Find where the given text appears and provide that cell's center as (X, Y) coordinate. 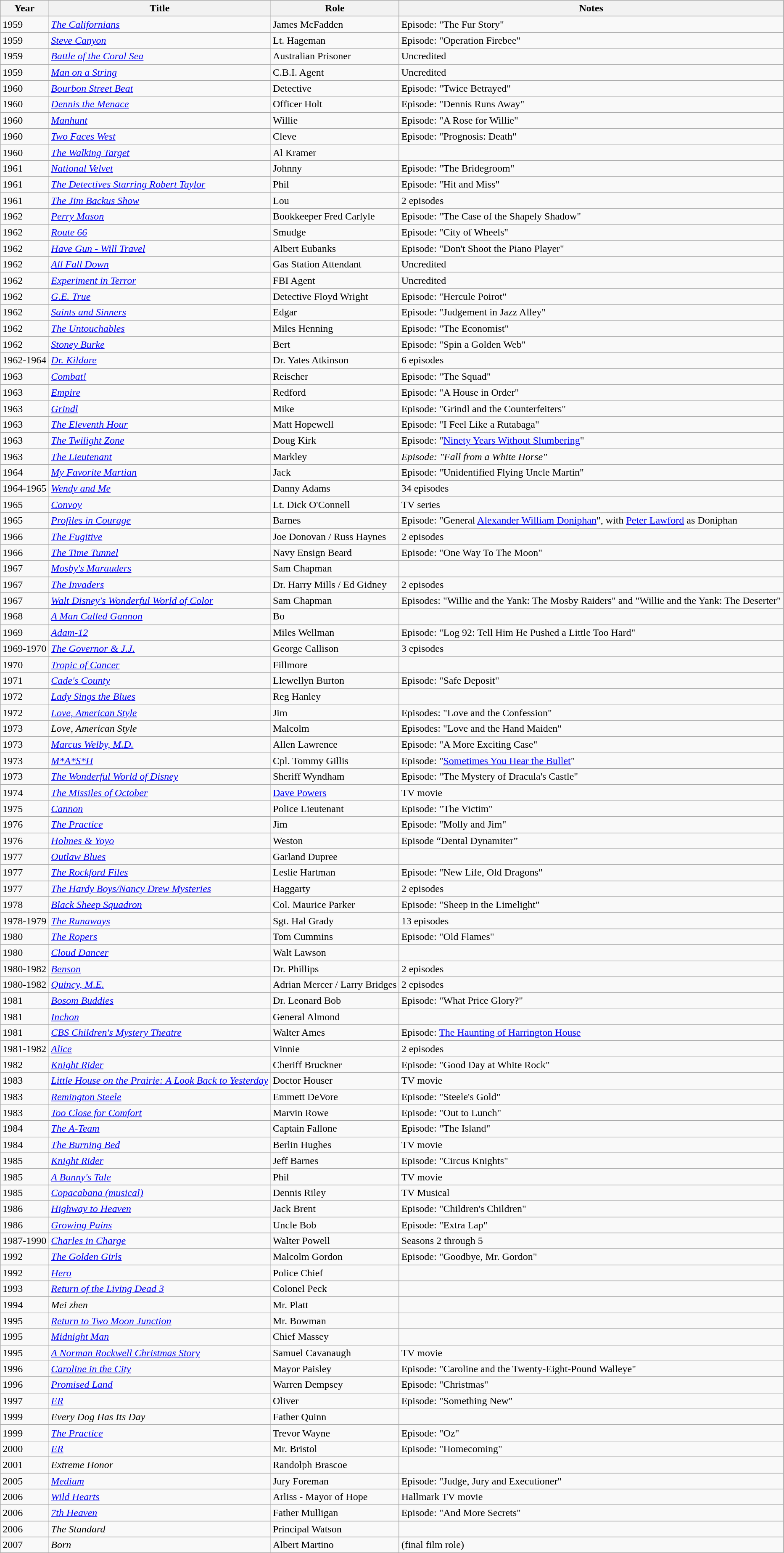
Episode: "Homecoming" (591, 1449)
Holmes & Yoyo (160, 841)
Episode: The Haunting of Harrington House (591, 1033)
Colonel Peck (335, 1289)
Profiles in Courage (160, 521)
Dr. Leonard Bob (335, 1001)
Episode: "Good Day at White Rock" (591, 1065)
Episode: "Children's Children" (591, 1209)
Episode: "The Bridegroom" (591, 168)
Caroline in the City (160, 1369)
Alice (160, 1049)
Detective Floyd Wright (335, 296)
Medium (160, 1481)
Episode: "Old Flames" (591, 937)
CBS Children's Mystery Theatre (160, 1033)
Battle of the Coral Sea (160, 56)
Mike (335, 408)
Vinnie (335, 1049)
Dennis Riley (335, 1193)
Arliss - Mayor of Hope (335, 1497)
Episode: "Extra Lap" (591, 1225)
Episode: "And More Secrets" (591, 1513)
Episode: "The Island" (591, 1129)
Empire (160, 392)
Episode: "One Way To The Moon" (591, 553)
The Jim Backus Show (160, 201)
Episode: "Molly and Jim" (591, 825)
3 episodes (591, 648)
Episode: "Goodbye, Mr. Gordon" (591, 1257)
Promised Land (160, 1385)
Episodes: "Love and the Hand Maiden" (591, 729)
Convoy (160, 505)
Two Faces West (160, 136)
Episode: "Circus Knights" (591, 1161)
Reg Hanley (335, 696)
National Velvet (160, 168)
Bo (335, 616)
1971 (24, 680)
Outlaw Blues (160, 857)
1982 (24, 1065)
Oliver (335, 1401)
Little House on the Prairie: A Look Back to Yesterday (160, 1081)
Episode: "I Feel Like a Rutabaga" (591, 424)
Episode: "A Rose for Willie" (591, 120)
Bosom Buddies (160, 1001)
Fillmore (335, 664)
Mosby's Marauders (160, 569)
1993 (24, 1289)
The Wonderful World of Disney (160, 777)
Marcus Welby, M.D. (160, 745)
Cloud Dancer (160, 952)
The Golden Girls (160, 1257)
Mei zhen (160, 1305)
Smudge (335, 233)
Sgt. Hal Grady (335, 921)
1987-1990 (24, 1241)
My Favorite Martian (160, 473)
Mr. Bristol (335, 1449)
Leslie Hartman (335, 873)
Episode: "The Fur Story" (591, 24)
Episodes: "Willie and the Yank: The Mosby Raiders" and "Willie and the Yank: The Deserter" (591, 601)
The Walking Target (160, 152)
Gas Station Attendant (335, 265)
Episode: "Safe Deposit" (591, 680)
1968 (24, 616)
The Californians (160, 24)
Berlin Hughes (335, 1145)
Growing Pains (160, 1225)
Episode: "General Alexander William Doniphan", with Peter Lawford as Doniphan (591, 521)
Episode: "Fall from a White Horse" (591, 456)
Bookkeeper Fred Carlyle (335, 217)
Hero (160, 1273)
Tropic of Cancer (160, 664)
1978-1979 (24, 921)
Weston (335, 841)
M*A*S*H (160, 761)
Father Mulligan (335, 1513)
Principal Watson (335, 1529)
Grindl (160, 408)
Samuel Cavanaugh (335, 1353)
Mr. Bowman (335, 1321)
Cade's County (160, 680)
Quincy, M.E. (160, 985)
1962-1964 (24, 360)
Episode: "A House in Order" (591, 392)
Tom Cummins (335, 937)
Willie (335, 120)
TV Musical (591, 1193)
Mr. Platt (335, 1305)
13 episodes (591, 921)
Charles in Charge (160, 1241)
The Standard (160, 1529)
1981-1982 (24, 1049)
Chief Massey (335, 1337)
Episode: "The Mystery of Dracula's Castle" (591, 777)
Cpl. Tommy Gillis (335, 761)
Cheriff Bruckner (335, 1065)
Warren Dempsey (335, 1385)
Garland Dupree (335, 857)
Copacabana (musical) (160, 1193)
A Man Called Gannon (160, 616)
Danny Adams (335, 489)
Episode: "Judgement in Jazz Alley" (591, 312)
Benson (160, 968)
Lt. Hageman (335, 40)
Jury Foreman (335, 1481)
The Governor & J.J. (160, 648)
Miles Wellman (335, 632)
Episode: "Something New" (591, 1401)
Highway to Heaven (160, 1209)
A Norman Rockwell Christmas Story (160, 1353)
Saints and Sinners (160, 312)
1964-1965 (24, 489)
Steve Canyon (160, 40)
Born (160, 1545)
Dr. Yates Atkinson (335, 360)
1997 (24, 1401)
Episode: "Dennis Runs Away" (591, 104)
Lt. Dick O'Connell (335, 505)
Perry Mason (160, 217)
7th Heaven (160, 1513)
1964 (24, 473)
Episode: "New Life, Old Dragons" (591, 873)
Matt Hopewell (335, 424)
C.B.I. Agent (335, 72)
Col. Maurice Parker (335, 905)
Barnes (335, 521)
Have Gun - Will Travel (160, 249)
Episode: "Hercule Poirot" (591, 296)
Return of the Living Dead 3 (160, 1289)
Episode: "Twice Betrayed" (591, 88)
Experiment in Terror (160, 280)
Cleve (335, 136)
Episode: "Hit and Miss" (591, 184)
Episode: "The Economist" (591, 328)
Albert Eubanks (335, 249)
TV series (591, 505)
Officer Holt (335, 104)
The Fugitive (160, 537)
FBI Agent (335, 280)
Sheriff Wyndham (335, 777)
The Twilight Zone (160, 440)
Walter Powell (335, 1241)
Joe Donovan / Russ Haynes (335, 537)
Detective (335, 88)
Title (160, 8)
2001 (24, 1465)
Every Dog Has Its Day (160, 1417)
Haggarty (335, 889)
1969 (24, 632)
1994 (24, 1305)
James McFadden (335, 24)
1978 (24, 905)
Hallmark TV movie (591, 1497)
Dr. Kildare (160, 360)
Inchon (160, 1017)
Navy Ensign Beard (335, 553)
Episode: "Oz" (591, 1433)
Wild Hearts (160, 1497)
Episode: "Spin a Golden Web" (591, 344)
Dave Powers (335, 793)
Adam-12 (160, 632)
Midnight Man (160, 1337)
Episode: "Christmas" (591, 1385)
Episode: "Operation Firebee" (591, 40)
Dr. Harry Mills / Ed Gidney (335, 585)
The Time Tunnel (160, 553)
The Eleventh Hour (160, 424)
Doctor Houser (335, 1081)
Redford (335, 392)
Australian Prisoner (335, 56)
Episode: "What Price Glory?" (591, 1001)
Adrian Mercer / Larry Bridges (335, 985)
Seasons 2 through 5 (591, 1241)
Al Kramer (335, 152)
Marvin Rowe (335, 1113)
George Callison (335, 648)
Malcolm Gordon (335, 1257)
The Ropers (160, 937)
Episode: "The Squad" (591, 376)
Trevor Wayne (335, 1433)
34 episodes (591, 489)
Return to Two Moon Junction (160, 1321)
G.E. True (160, 296)
Episodes: "Love and the Confession" (591, 713)
Episode: "Caroline and the Twenty-Eight-Pound Walleye" (591, 1369)
Episode: "Grindl and the Counterfeiters" (591, 408)
Episode: "Judge, Jury and Executioner" (591, 1481)
Bert (335, 344)
Reischer (335, 376)
Episode: "Unidentified Flying Uncle Martin" (591, 473)
Jack Brent (335, 1209)
Man on a String (160, 72)
Allen Lawrence (335, 745)
1970 (24, 664)
Llewellyn Burton (335, 680)
Stoney Burke (160, 344)
Year (24, 8)
Episode: "The Case of the Shapely Shadow" (591, 217)
Mayor Paisley (335, 1369)
Walter Ames (335, 1033)
The Hardy Boys/Nancy Drew Mysteries (160, 889)
Police Chief (335, 1273)
Dennis the Menace (160, 104)
Combat! (160, 376)
Episode: "Prognosis: Death" (591, 136)
Extreme Honor (160, 1465)
Lou (335, 201)
Episode: "Steele's Gold" (591, 1097)
Episode: "A More Exciting Case" (591, 745)
The Untouchables (160, 328)
Black Sheep Squadron (160, 905)
General Almond (335, 1017)
Bourbon Street Beat (160, 88)
The Detectives Starring Robert Taylor (160, 184)
2005 (24, 1481)
Albert Martino (335, 1545)
Route 66 (160, 233)
The Lieutenant (160, 456)
Wendy and Me (160, 489)
Episode: "Sometimes You Hear the Bullet" (591, 761)
Doug Kirk (335, 440)
1975 (24, 809)
Episode: "City of Wheels" (591, 233)
Police Lieutenant (335, 809)
The Rockford Files (160, 873)
Jack (335, 473)
Miles Henning (335, 328)
The A-Team (160, 1129)
All Fall Down (160, 265)
Remington Steele (160, 1097)
Role (335, 8)
Captain Fallone (335, 1129)
Dr. Phillips (335, 968)
Cannon (160, 809)
(final film role) (591, 1545)
Episode: "Don't Shoot the Piano Player" (591, 249)
Episode “Dental Dynamiter” (591, 841)
Too Close for Comfort (160, 1113)
Notes (591, 8)
Episode: "Log 92: Tell Him He Pushed a Little Too Hard" (591, 632)
Randolph Brascoe (335, 1465)
Manhunt (160, 120)
Walt Lawson (335, 952)
The Burning Bed (160, 1145)
2007 (24, 1545)
Father Quinn (335, 1417)
Emmett DeVore (335, 1097)
1974 (24, 793)
Episode: "Out to Lunch" (591, 1113)
Johnny (335, 168)
2000 (24, 1449)
Markley (335, 456)
A Bunny's Tale (160, 1177)
Malcolm (335, 729)
The Invaders (160, 585)
6 episodes (591, 360)
Jeff Barnes (335, 1161)
The Missiles of October (160, 793)
Edgar (335, 312)
Episode: "The Victim" (591, 809)
The Runaways (160, 921)
Episode: "Ninety Years Without Slumbering" (591, 440)
Lady Sings the Blues (160, 696)
Walt Disney's Wonderful World of Color (160, 601)
Episode: "Sheep in the Limelight" (591, 905)
1969-1970 (24, 648)
Uncle Bob (335, 1225)
